Identify which cell holds the provided text, then report its (x, y) central coordinate. 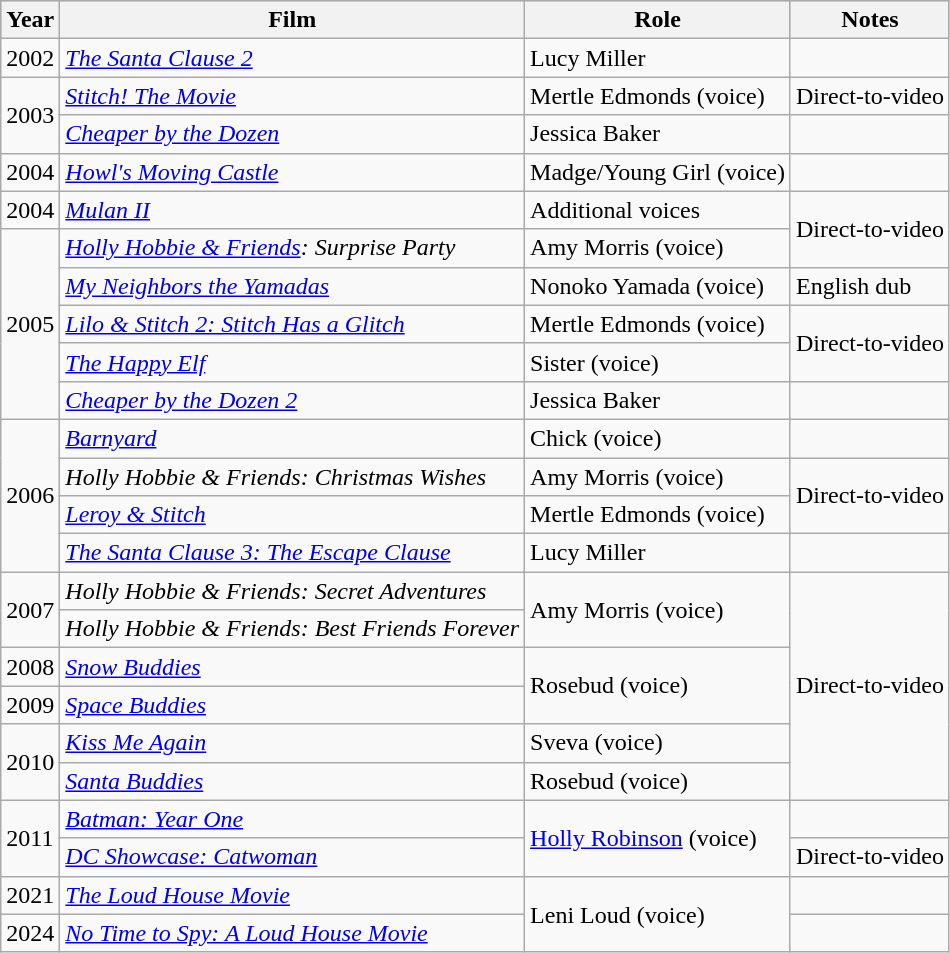
Holly Robinson (voice) (658, 838)
Stitch! The Movie (292, 96)
Lilo & Stitch 2: Stitch Has a Glitch (292, 324)
2010 (30, 762)
Batman: Year One (292, 819)
Notes (870, 20)
2007 (30, 610)
2002 (30, 58)
English dub (870, 286)
The Santa Clause 3: The Escape Clause (292, 553)
2005 (30, 324)
2009 (30, 705)
The Loud House Movie (292, 895)
Chick (voice) (658, 438)
Mulan II (292, 210)
Film (292, 20)
Santa Buddies (292, 781)
Howl's Moving Castle (292, 172)
Madge/Young Girl (voice) (658, 172)
2008 (30, 667)
Sveva (voice) (658, 743)
Holly Hobbie & Friends: Secret Adventures (292, 591)
No Time to Spy: A Loud House Movie (292, 933)
The Happy Elf (292, 362)
My Neighbors the Yamadas (292, 286)
Additional voices (658, 210)
Leni Loud (voice) (658, 914)
Barnyard (292, 438)
Cheaper by the Dozen (292, 134)
2011 (30, 838)
2006 (30, 495)
The Santa Clause 2 (292, 58)
Holly Hobbie & Friends: Best Friends Forever (292, 629)
Snow Buddies (292, 667)
DC Showcase: Catwoman (292, 857)
2003 (30, 115)
Holly Hobbie & Friends: Christmas Wishes (292, 477)
Leroy & Stitch (292, 515)
2024 (30, 933)
Sister (voice) (658, 362)
Year (30, 20)
Holly Hobbie & Friends: Surprise Party (292, 248)
Kiss Me Again (292, 743)
Cheaper by the Dozen 2 (292, 400)
Role (658, 20)
2021 (30, 895)
Space Buddies (292, 705)
Nonoko Yamada (voice) (658, 286)
